Return the (x, y) coordinate for the center point of the cell that contains the specified text.  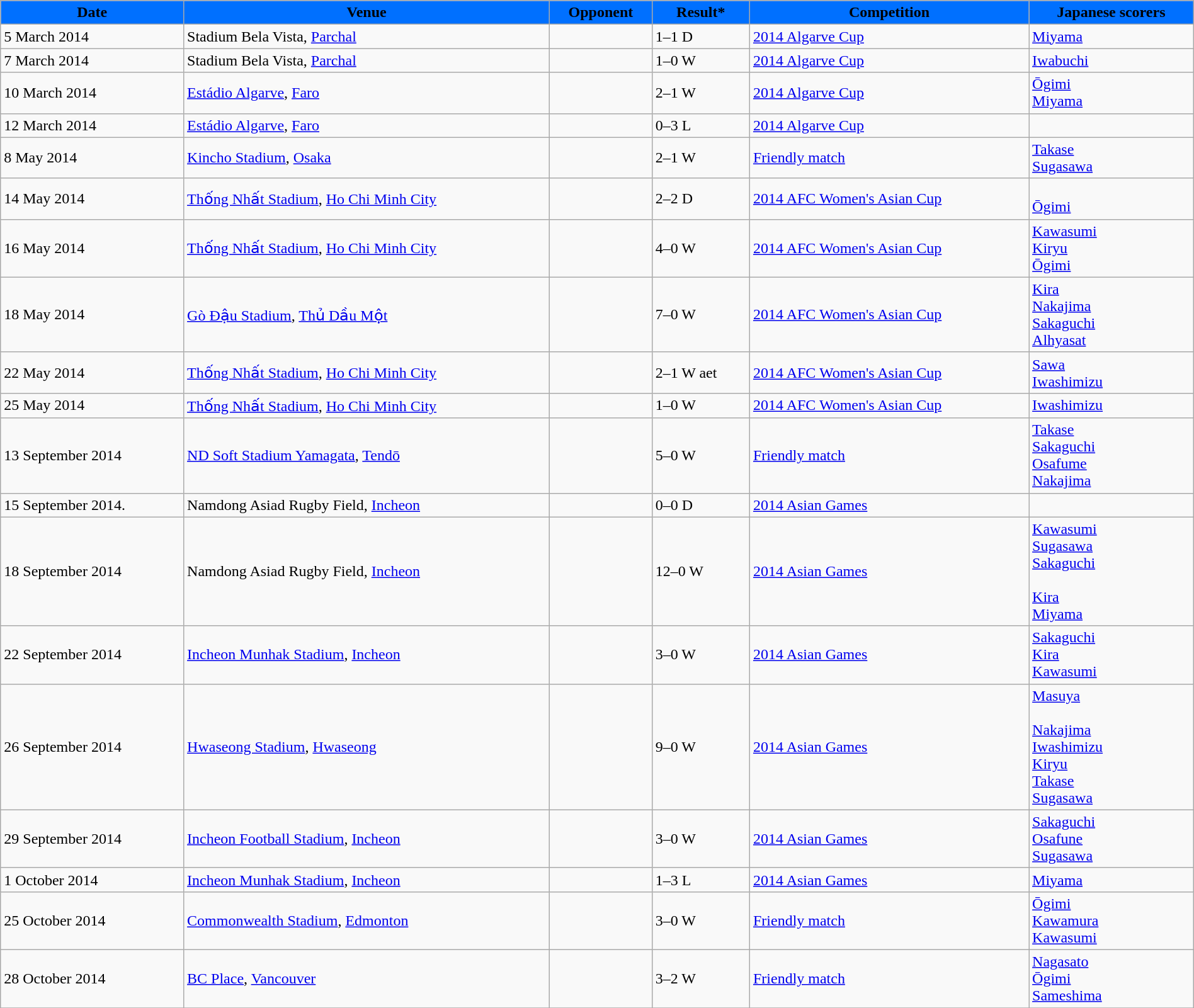
14 May 2014 (92, 199)
Incheon Football Stadium, Incheon (367, 839)
Kawasumi Kiryu Ōgimi (1112, 248)
Ōgimi Miyama (1112, 93)
3–2 W (700, 978)
Opponent (601, 13)
18 May 2014 (92, 315)
Takase Sakaguchi Osafume Nakajima (1112, 456)
15 September 2014. (92, 505)
Sawa Iwashimizu (1112, 373)
25 May 2014 (92, 405)
ND Soft Stadium Yamagata, Tendō (367, 456)
4–0 W (700, 248)
1–3 L (700, 880)
7 March 2014 (92, 60)
0–0 D (700, 505)
Hwaseong Stadium, Hwaseong (367, 747)
BC Place, Vancouver (367, 978)
13 September 2014 (92, 456)
9–0 W (700, 747)
5 March 2014 (92, 37)
7–0 W (700, 315)
5–0 W (700, 456)
Competition (889, 13)
Commonwealth Stadium, Edmonton (367, 920)
Sakaguchi Kira Kawasumi (1112, 655)
Kincho Stadium, Osaka (367, 157)
25 October 2014 (92, 920)
0–3 L (700, 125)
22 September 2014 (92, 655)
Gò Đậu Stadium, Thủ Dầu Một (367, 315)
22 May 2014 (92, 373)
Ōgimi Kawamura Kawasumi (1112, 920)
Japanese scorers (1112, 13)
Iwashimizu (1112, 405)
16 May 2014 (92, 248)
8 May 2014 (92, 157)
Sakaguchi Osafune Sugasawa (1112, 839)
2–2 D (700, 199)
26 September 2014 (92, 747)
Masuya Nakajima Iwashimizu Kiryu Takase Sugasawa (1112, 747)
1 October 2014 (92, 880)
18 September 2014 (92, 572)
28 October 2014 (92, 978)
Iwabuchi (1112, 60)
Result* (700, 13)
Kira Nakajima Sakaguchi Alhyasat (1112, 315)
Venue (367, 13)
12 March 2014 (92, 125)
10 March 2014 (92, 93)
Ōgimi (1112, 199)
1–1 D (700, 37)
Kawasumi Sugasawa Sakaguchi Kira Miyama (1112, 572)
Nagasato Ōgimi Sameshima (1112, 978)
2–1 W aet (700, 373)
12–0 W (700, 572)
Takase Sugasawa (1112, 157)
Date (92, 13)
29 September 2014 (92, 839)
